Search for the cell housing the specified text and yield its [x, y] center coordinate. 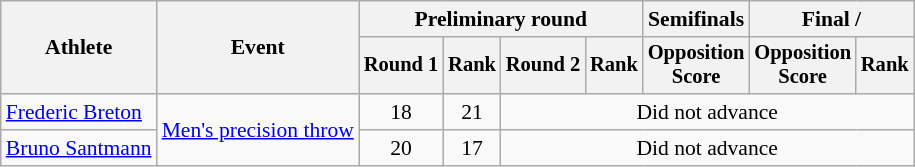
Round 1 [401, 66]
Event [258, 48]
Final / [831, 19]
20 [401, 148]
Frederic Breton [79, 112]
21 [472, 112]
18 [401, 112]
Men's precision throw [258, 130]
Bruno Santmann [79, 148]
Preliminary round [501, 19]
Athlete [79, 48]
Round 2 [543, 66]
17 [472, 148]
Semifinals [696, 19]
